Pinpoint the cell where the given text exists, returning its [X, Y] midpoint coordinate. 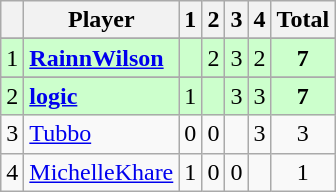
Player [102, 20]
Total [303, 20]
RainnWilson [102, 58]
Tubbo [102, 134]
MichelleKhare [102, 172]
logic [102, 96]
